Search for the cell housing the specified text and yield its [x, y] center coordinate. 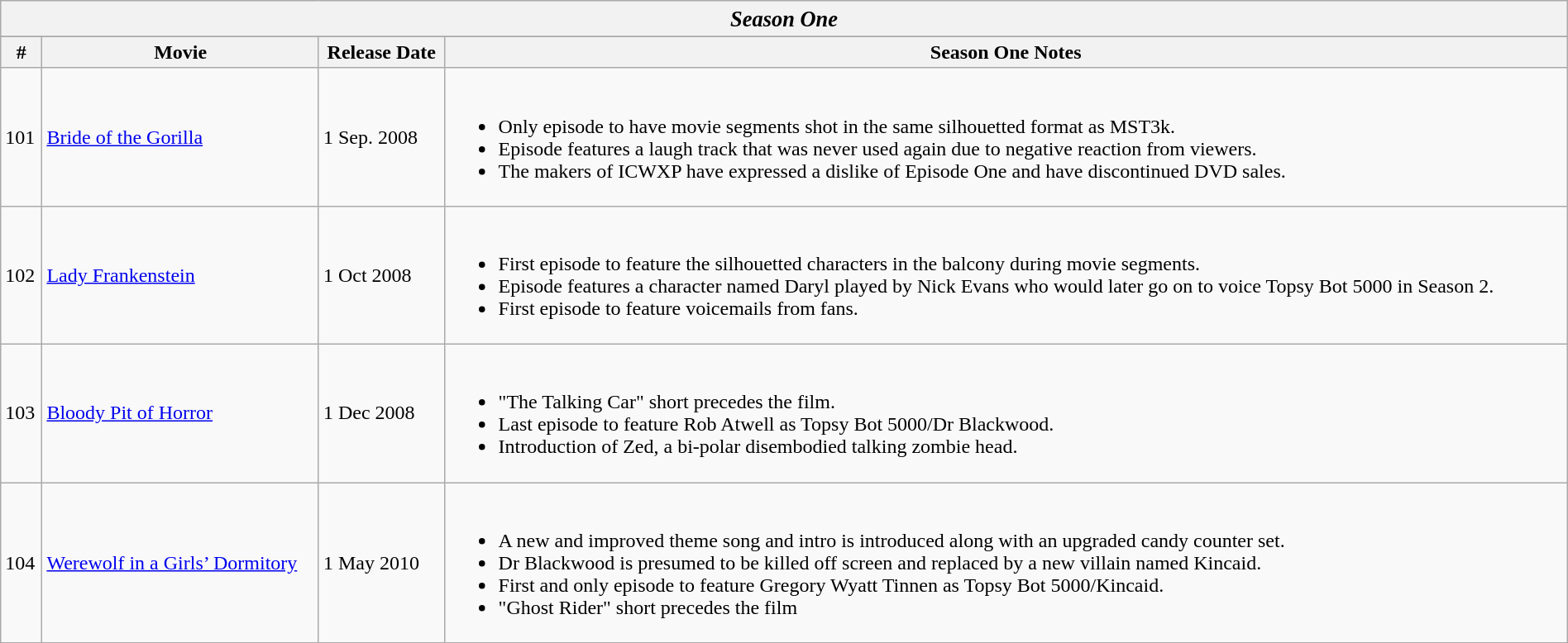
Release Date [381, 52]
1 Oct 2008 [381, 274]
# [22, 52]
1 Dec 2008 [381, 413]
104 [22, 563]
Lady Frankenstein [180, 274]
103 [22, 413]
1 May 2010 [381, 563]
Bloody Pit of Horror [180, 413]
102 [22, 274]
Bride of the Gorilla [180, 137]
101 [22, 137]
Season One [784, 19]
Movie [180, 52]
1 Sep. 2008 [381, 137]
Season One Notes [1006, 52]
Werewolf in a Girls’ Dormitory [180, 563]
